Identify which cell holds the provided text, then report its (x, y) central coordinate. 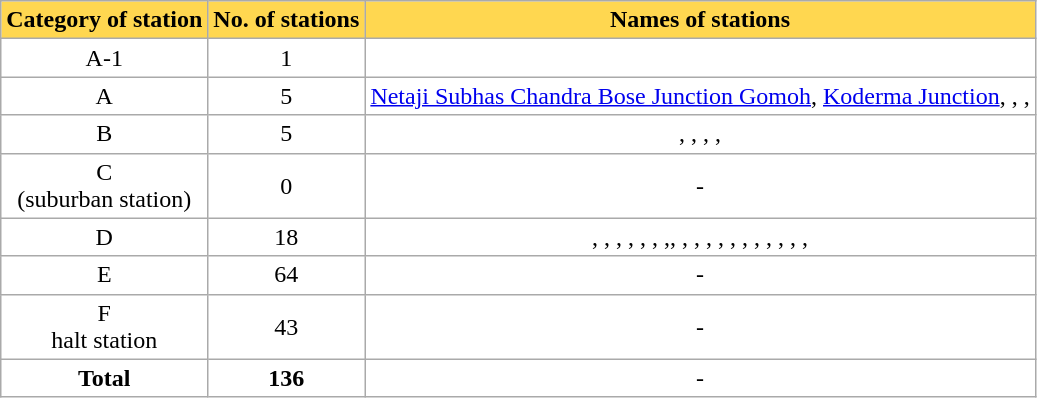
18 (286, 237)
Category of station (104, 20)
B (104, 134)
136 (286, 378)
Total (104, 378)
Netaji Subhas Chandra Bose Junction Gomoh, Koderma Junction, , , (700, 96)
Fhalt station (104, 326)
43 (286, 326)
A (104, 96)
1 (286, 58)
E (104, 275)
No. of stations (286, 20)
Names of stations (700, 20)
, , , , , , ,, , , , , , , , , , , , (700, 237)
0 (286, 186)
A-1 (104, 58)
64 (286, 275)
C(suburban station) (104, 186)
D (104, 237)
, , , , (700, 134)
